From the cell containing the given text, extract its center point as [x, y] coordinate. 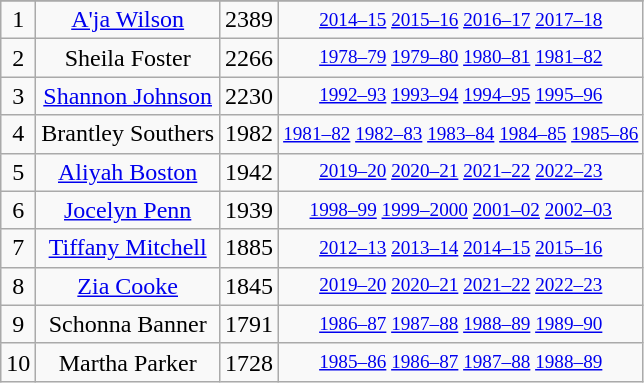
Brantley Southers [128, 134]
10 [18, 362]
1992–93 1993–94 1994–95 1995–96 [461, 96]
6 [18, 210]
Aliyah Boston [128, 172]
1939 [250, 210]
1982 [250, 134]
1985–86 1986–87 1987–88 1988–89 [461, 362]
1885 [250, 248]
1998–99 1999–2000 2001–02 2002–03 [461, 210]
1791 [250, 324]
2014–15 2015–16 2016–17 2017–18 [461, 20]
4 [18, 134]
Zia Cooke [128, 286]
7 [18, 248]
Sheila Foster [128, 58]
2 [18, 58]
Jocelyn Penn [128, 210]
3 [18, 96]
Tiffany Mitchell [128, 248]
2266 [250, 58]
Schonna Banner [128, 324]
1942 [250, 172]
1986–87 1987–88 1988–89 1989–90 [461, 324]
2389 [250, 20]
2012–13 2013–14 2014–15 2015–16 [461, 248]
8 [18, 286]
A'ja Wilson [128, 20]
5 [18, 172]
Shannon Johnson [128, 96]
1 [18, 20]
2230 [250, 96]
9 [18, 324]
1728 [250, 362]
1978–79 1979–80 1980–81 1981–82 [461, 58]
Martha Parker [128, 362]
1845 [250, 286]
1981–82 1982–83 1983–84 1984–85 1985–86 [461, 134]
